Output the [X, Y] coordinate of the center of the cell containing the given text.  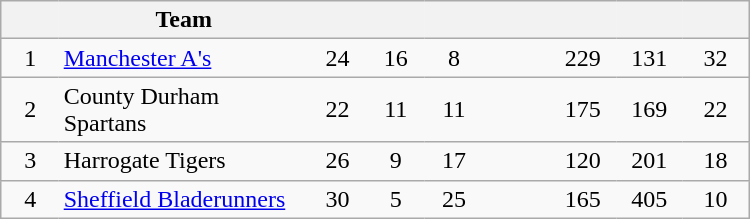
3 [30, 161]
9 [396, 161]
165 [584, 199]
131 [650, 58]
229 [584, 58]
25 [454, 199]
120 [584, 161]
18 [716, 161]
4 [30, 199]
175 [584, 110]
Manchester A's [184, 58]
5 [396, 199]
17 [454, 161]
16 [396, 58]
2 [30, 110]
Harrogate Tigers [184, 161]
405 [650, 199]
Team [184, 20]
201 [650, 161]
1 [30, 58]
30 [337, 199]
169 [650, 110]
26 [337, 161]
10 [716, 199]
8 [454, 58]
Sheffield Bladerunners [184, 199]
32 [716, 58]
County Durham Spartans [184, 110]
24 [337, 58]
